Return [x, y] of the center of cell containing provided text 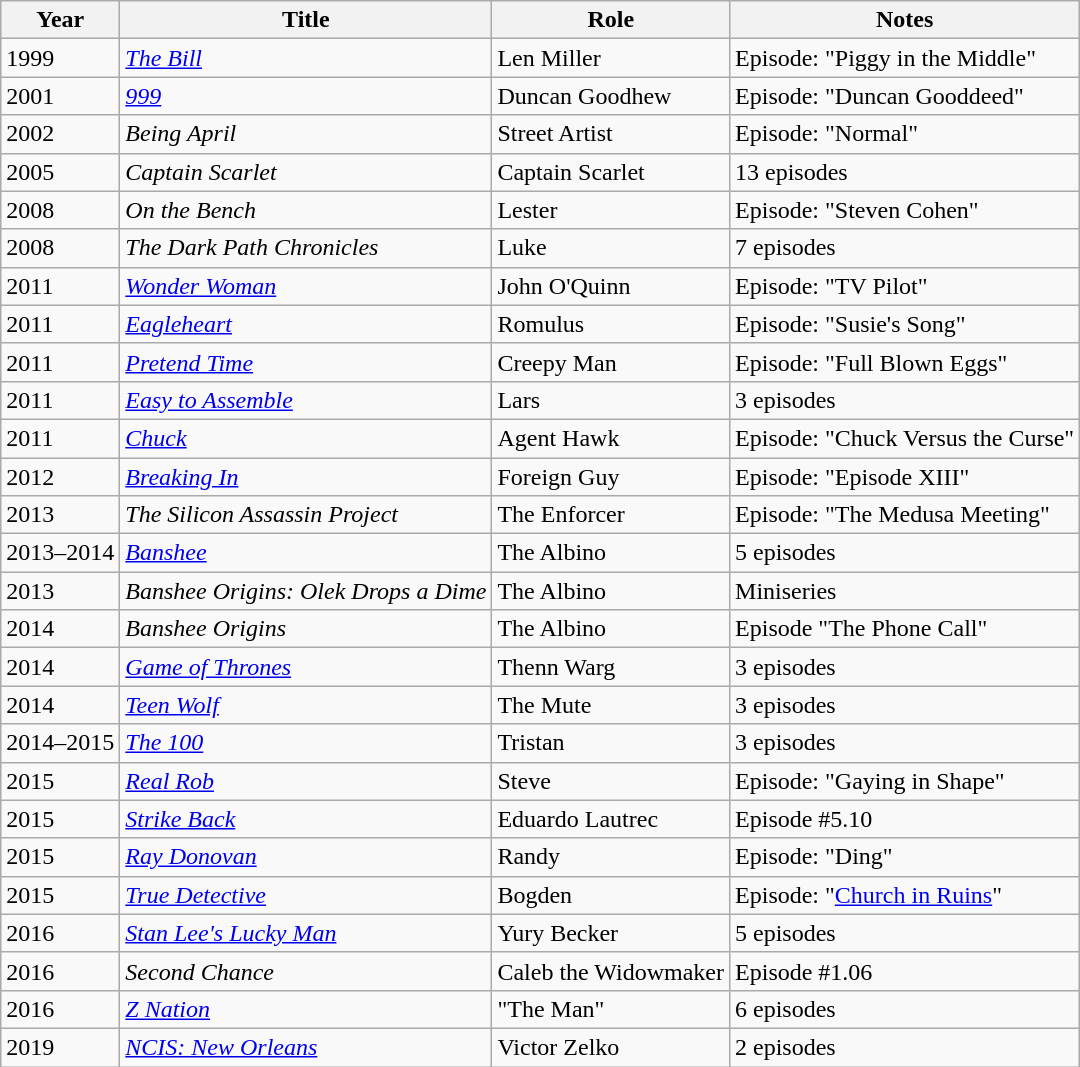
Episode: "Duncan Gooddeed" [905, 96]
Z Nation [306, 1009]
True Detective [306, 895]
13 episodes [905, 172]
Episode #5.10 [905, 819]
The Enforcer [611, 515]
2 episodes [905, 1047]
Thenn Warg [611, 667]
Episode: "Full Blown Eggs" [905, 362]
Lester [611, 210]
Teen Wolf [306, 705]
Banshee [306, 553]
NCIS: New Orleans [306, 1047]
Len Miller [611, 58]
Creepy Man [611, 362]
2005 [60, 172]
Ray Donovan [306, 857]
Romulus [611, 324]
Easy to Assemble [306, 400]
Breaking In [306, 477]
Eagleheart [306, 324]
Strike Back [306, 819]
Year [60, 20]
Game of Thrones [306, 667]
The Mute [611, 705]
1999 [60, 58]
Being April [306, 134]
Notes [905, 20]
Episode: "TV Pilot" [905, 286]
Real Rob [306, 781]
7 episodes [905, 248]
Episode: "Steven Cohen" [905, 210]
Episode: "Gaying in Shape" [905, 781]
2013–2014 [60, 553]
The Dark Path Chronicles [306, 248]
Steve [611, 781]
Episode: "Piggy in the Middle" [905, 58]
6 episodes [905, 1009]
Miniseries [905, 591]
2014–2015 [60, 743]
Eduardo Lautrec [611, 819]
Title [306, 20]
The 100 [306, 743]
Chuck [306, 438]
The Silicon Assassin Project [306, 515]
Episode #1.06 [905, 971]
The Bill [306, 58]
John O'Quinn [611, 286]
2012 [60, 477]
Episode: "Episode XIII" [905, 477]
Bogden [611, 895]
Banshee Origins: Olek Drops a Dime [306, 591]
On the Bench [306, 210]
Lars [611, 400]
Episode: "Church in Ruins" [905, 895]
Episode: "Chuck Versus the Curse" [905, 438]
2019 [60, 1047]
Role [611, 20]
"The Man" [611, 1009]
Luke [611, 248]
Wonder Woman [306, 286]
Episode: "The Medusa Meeting" [905, 515]
Episode: "Normal" [905, 134]
Foreign Guy [611, 477]
Duncan Goodhew [611, 96]
Banshee Origins [306, 629]
2001 [60, 96]
Agent Hawk [611, 438]
Episode: "Ding" [905, 857]
999 [306, 96]
2002 [60, 134]
Episode "The Phone Call" [905, 629]
Victor Zelko [611, 1047]
Street Artist [611, 134]
Randy [611, 857]
Caleb the Widowmaker [611, 971]
Yury Becker [611, 933]
Second Chance [306, 971]
Pretend Time [306, 362]
Stan Lee's Lucky Man [306, 933]
Tristan [611, 743]
Episode: "Susie's Song" [905, 324]
